Output the [x, y] coordinate of the center of the cell containing the given text.  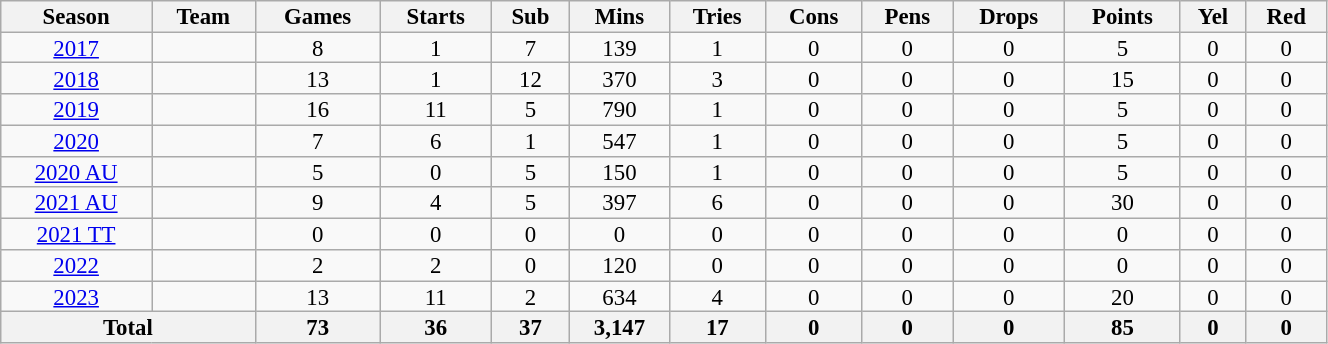
Cons [814, 16]
370 [620, 78]
73 [318, 328]
36 [436, 328]
Pens [908, 16]
3 [717, 78]
2017 [76, 48]
Sub [530, 16]
2022 [76, 266]
15 [1122, 78]
150 [620, 172]
2019 [76, 110]
17 [717, 328]
Season [76, 16]
547 [620, 140]
Yel [1213, 16]
634 [620, 296]
16 [318, 110]
790 [620, 110]
Games [318, 16]
20 [1122, 296]
120 [620, 266]
Team [204, 16]
139 [620, 48]
Drops [1009, 16]
Starts [436, 16]
8 [318, 48]
37 [530, 328]
Total [128, 328]
Points [1122, 16]
2023 [76, 296]
397 [620, 204]
9 [318, 204]
2020 [76, 140]
12 [530, 78]
2018 [76, 78]
Mins [620, 16]
30 [1122, 204]
2021 AU [76, 204]
2021 TT [76, 234]
85 [1122, 328]
3,147 [620, 328]
2020 AU [76, 172]
Tries [717, 16]
Red [1286, 16]
